From the cell containing the given text, extract its center point as [x, y] coordinate. 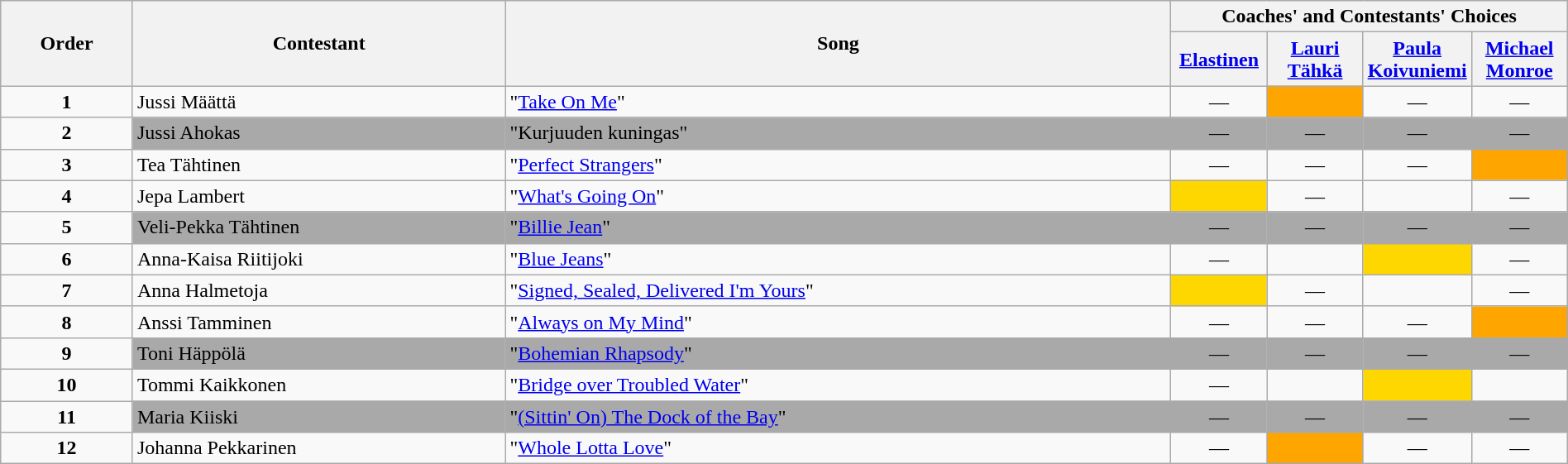
Jussi Määttä [319, 102]
Paula Koivuniemi [1417, 60]
1 [67, 102]
Veli-Pekka Tähtinen [319, 227]
3 [67, 165]
"Take On Me" [839, 102]
4 [67, 196]
"Always on My Mind" [839, 322]
"Billie Jean" [839, 227]
"Kurjuuden kuningas" [839, 133]
"Bohemian Rhapsody" [839, 353]
6 [67, 259]
10 [67, 385]
Anna-Kaisa Riitijoki [319, 259]
"Signed, Sealed, Delivered I'm Yours" [839, 290]
Anssi Tamminen [319, 322]
"Whole Lotta Love" [839, 448]
Jussi Ahokas [319, 133]
12 [67, 448]
"Perfect Strangers" [839, 165]
Toni Häppölä [319, 353]
"What's Going On" [839, 196]
Johanna Pekkarinen [319, 448]
"Bridge over Troubled Water" [839, 385]
Anna Halmetoja [319, 290]
Elastinen [1219, 60]
Coaches' and Contestants' Choices [1370, 17]
Jepa Lambert [319, 196]
Song [839, 43]
Tommi Kaikkonen [319, 385]
9 [67, 353]
"Blue Jeans" [839, 259]
Contestant [319, 43]
5 [67, 227]
Order [67, 43]
Maria Kiiski [319, 416]
11 [67, 416]
Michael Monroe [1519, 60]
7 [67, 290]
2 [67, 133]
"(Sittin' On) The Dock of the Bay" [839, 416]
8 [67, 322]
Tea Tähtinen [319, 165]
Lauri Tähkä [1315, 60]
